Provide the (X, Y) coordinate of the cell's center where the given text is located.  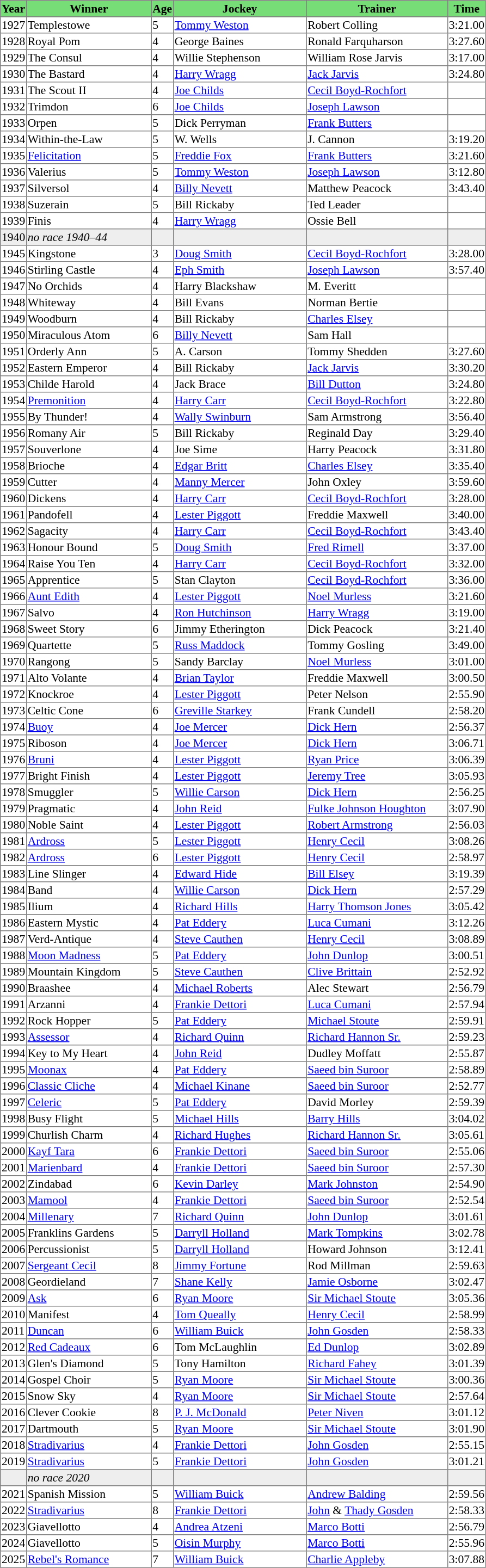
Harry Peacock (377, 449)
Jimmy Fortune (239, 1265)
1982 (14, 857)
Barry Hills (377, 1119)
1968 (14, 629)
3:21.40 (466, 629)
3:12.41 (466, 1249)
Tommy Gosling (377, 645)
1940 (14, 237)
Romany Air (89, 433)
Franklins Gardens (89, 1233)
1956 (14, 433)
2015 (14, 1396)
1933 (14, 123)
1946 (14, 270)
David Morley (377, 1102)
Souverlone (89, 449)
3:01.39 (466, 1363)
Orpen (89, 123)
John Oxley (377, 482)
1955 (14, 417)
Rebel's Romance (89, 1559)
Michael Hills (239, 1119)
Dickens (89, 498)
2:59.56 (466, 1494)
1995 (14, 1070)
Glen's Diamond (89, 1363)
no race 2020 (89, 1478)
3:00.50 (466, 678)
Freddie Fox (239, 156)
2006 (14, 1249)
3:08.26 (466, 841)
Silversol (89, 188)
Ted Leader (377, 205)
Willie Stephenson (239, 58)
1993 (14, 1037)
Tom Queally (239, 1314)
1945 (14, 254)
Peter Nelson (377, 694)
Bill Dutton (377, 384)
Sandy Barclay (239, 662)
Edgar Britt (239, 466)
Ronald Farquharson (377, 41)
Busy Flight (89, 1119)
2:55.06 (466, 1151)
1951 (14, 351)
Classic Cliche (89, 1086)
Royal Pom (89, 41)
Sergeant Cecil (89, 1265)
Sweet Story (89, 629)
Riboson (89, 743)
3:04.02 (466, 1119)
Manny Mercer (239, 482)
3:59.60 (466, 482)
Bright Finish (89, 776)
No Orchids (89, 286)
1998 (14, 1119)
Time (466, 9)
Ossie Bell (377, 221)
Quartette (89, 645)
A. Carson (239, 351)
1972 (14, 694)
3:57.40 (466, 270)
1954 (14, 400)
Michael Kinane (239, 1086)
1994 (14, 1053)
2002 (14, 1184)
Rock Hopper (89, 1021)
1996 (14, 1086)
1950 (14, 335)
1974 (14, 727)
3:01.21 (466, 1461)
Braashee (89, 988)
3:02.89 (466, 1347)
3:02.78 (466, 1233)
Brioche (89, 466)
Whiteway (89, 303)
By Thunder! (89, 417)
Sam Armstrong (377, 417)
2010 (14, 1314)
Kevin Darley (239, 1184)
Joe Sime (239, 449)
1991 (14, 1004)
2:59.91 (466, 1021)
2012 (14, 1347)
1953 (14, 384)
Ed Dunlop (377, 1347)
2:54.90 (466, 1184)
3:31.80 (466, 449)
Jack Brace (239, 384)
3:21.00 (466, 25)
2021 (14, 1494)
Kayf Tara (89, 1151)
Honour Bound (89, 547)
2:55.90 (466, 694)
2:58.99 (466, 1314)
1984 (14, 890)
3:19.39 (466, 874)
Eastern Mystic (89, 923)
Eastern Emperor (89, 368)
Jockey (239, 9)
1971 (14, 678)
3:01.12 (466, 1412)
Celtic Cone (89, 711)
2:57.30 (466, 1168)
3:01.00 (466, 662)
George Baines (239, 41)
Raise You Ten (89, 564)
John & Thady Gosden (377, 1510)
1992 (14, 1021)
1980 (14, 825)
Salvo (89, 613)
Aunt Edith (89, 596)
Noble Saint (89, 825)
Winner (89, 9)
2011 (14, 1331)
1983 (14, 874)
2:56.03 (466, 825)
3:05.93 (466, 776)
1938 (14, 205)
1934 (14, 139)
Band (89, 890)
1967 (14, 613)
3:02.47 (466, 1282)
3:08.89 (466, 939)
Celeric (89, 1102)
Fred Rimell (377, 547)
Eph Smith (239, 270)
2:58.97 (466, 857)
Jeremy Tree (377, 776)
Valerius (89, 172)
1964 (14, 564)
Trimdon (89, 107)
2:57.64 (466, 1396)
2:56.37 (466, 727)
2:59.39 (466, 1102)
Edward Hide (239, 874)
Tony Hamilton (239, 1363)
J. Cannon (377, 139)
1988 (14, 955)
Key to My Heart (89, 1053)
Childe Harold (89, 384)
The Scout II (89, 90)
1961 (14, 515)
no race 1940–44 (89, 237)
1927 (14, 25)
2016 (14, 1412)
2:59.23 (466, 1037)
1957 (14, 449)
1966 (14, 596)
3:00.36 (466, 1380)
3:07.88 (466, 1559)
M. Everitt (377, 286)
2023 (14, 1527)
3:00.51 (466, 955)
Shane Kelly (239, 1282)
Russ Maddock (239, 645)
1997 (14, 1102)
Assessor (89, 1037)
Churlish Charm (89, 1135)
3:37.00 (466, 547)
Howard Johnson (377, 1249)
Marienbard (89, 1168)
Red Cadeaux (89, 1347)
Apprentice (89, 580)
1977 (14, 776)
Alec Stewart (377, 988)
2007 (14, 1265)
Duncan (89, 1331)
W. Wells (239, 139)
Jamie Osborne (377, 1282)
2019 (14, 1461)
Charlie Appleby (377, 1559)
2:55.96 (466, 1543)
Felicitation (89, 156)
2:57.94 (466, 1004)
Line Slinger (89, 874)
Jimmy Etherington (239, 629)
1985 (14, 906)
3:49.00 (466, 645)
Percussionist (89, 1249)
3:01.61 (466, 1217)
1930 (14, 74)
2:52.54 (466, 1200)
1932 (14, 107)
2:55.87 (466, 1053)
Knockroe (89, 694)
Robert Armstrong (377, 825)
Arzanni (89, 1004)
Trainer (377, 9)
Andrew Balding (377, 1494)
Age (162, 9)
Dick Perryman (239, 123)
2:58.89 (466, 1070)
Moonax (89, 1070)
Oisin Murphy (239, 1543)
2:55.15 (466, 1445)
Cutter (89, 482)
Smuggler (89, 792)
Suzerain (89, 205)
2:59.63 (466, 1265)
The Bastard (89, 74)
Richard Hughes (239, 1135)
Miraculous Atom (89, 335)
Sam Hall (377, 335)
3:05.42 (466, 906)
2005 (14, 1233)
Richard Hills (239, 906)
2017 (14, 1429)
3:12.26 (466, 923)
Peter Niven (377, 1412)
3:12.80 (466, 172)
3:22.80 (466, 400)
Spanish Mission (89, 1494)
Bruni (89, 760)
Buoy (89, 727)
1959 (14, 482)
3:06.71 (466, 743)
Michael Roberts (239, 988)
3:56.40 (466, 417)
Clive Brittain (377, 972)
1978 (14, 792)
1929 (14, 58)
Ask (89, 1298)
1939 (14, 221)
1958 (14, 466)
Woodburn (89, 319)
Manifest (89, 1314)
Alto Volante (89, 678)
3:06.39 (466, 760)
Mark Tompkins (377, 1233)
3:05.61 (466, 1135)
1947 (14, 286)
2:57.29 (466, 890)
Clever Cookie (89, 1412)
Stirling Castle (89, 270)
Bill Evans (239, 303)
1936 (14, 172)
Harry Blackshaw (239, 286)
3:40.00 (466, 515)
Mountain Kingdom (89, 972)
Rangong (89, 662)
Ron Hutchinson (239, 613)
Dudley Moffatt (377, 1053)
Richard Fahey (377, 1363)
1975 (14, 743)
2:52.77 (466, 1086)
1976 (14, 760)
Pragmatic (89, 808)
Norman Bertie (377, 303)
1970 (14, 662)
2018 (14, 1445)
1979 (14, 808)
1990 (14, 988)
2:58.20 (466, 711)
Rod Millman (377, 1265)
3:17.00 (466, 58)
1987 (14, 939)
2000 (14, 1151)
2001 (14, 1168)
1935 (14, 156)
Harry Thomson Jones (377, 906)
1937 (14, 188)
1948 (14, 303)
Reginald Day (377, 433)
P. J. McDonald (239, 1412)
2:52.92 (466, 972)
1949 (14, 319)
1973 (14, 711)
3:19.20 (466, 139)
Bill Elsey (377, 874)
Brian Taylor (239, 678)
Stan Clayton (239, 580)
3:30.20 (466, 368)
2:56.25 (466, 792)
Tommy Shedden (377, 351)
2024 (14, 1543)
1969 (14, 645)
Within-the-Law (89, 139)
2008 (14, 1282)
3:36.00 (466, 580)
3:29.40 (466, 433)
Tom McLaughlin (239, 1347)
3:01.90 (466, 1429)
2014 (14, 1380)
Ryan Price (377, 760)
Year (14, 9)
2013 (14, 1363)
1931 (14, 90)
2025 (14, 1559)
1952 (14, 368)
Robert Colling (377, 25)
Templestowe (89, 25)
Verd-Antique (89, 939)
Premonition (89, 400)
1999 (14, 1135)
Gospel Choir (89, 1380)
Dick Peacock (377, 629)
Sagacity (89, 531)
William Rose Jarvis (377, 58)
1981 (14, 841)
The Consul (89, 58)
3:07.90 (466, 808)
3:32.00 (466, 564)
1989 (14, 972)
2003 (14, 1200)
Orderly Ann (89, 351)
Michael Stoute (377, 1021)
Snow Sky (89, 1396)
Dartmouth (89, 1429)
Finis (89, 221)
2004 (14, 1217)
3:05.36 (466, 1298)
Geordieland (89, 1282)
1960 (14, 498)
Ilium (89, 906)
Andrea Atzeni (239, 1527)
Matthew Peacock (377, 188)
3:35.40 (466, 466)
Zindabad (89, 1184)
Greville Starkey (239, 711)
Mamool (89, 1200)
1965 (14, 580)
2022 (14, 1510)
Fulke Johnson Houghton (377, 808)
2009 (14, 1298)
1986 (14, 923)
3 (162, 254)
Mark Johnston (377, 1184)
3:19.00 (466, 613)
Frank Cundell (377, 711)
Kingstone (89, 254)
1963 (14, 547)
1962 (14, 531)
Moon Madness (89, 955)
1928 (14, 41)
Millenary (89, 1217)
Wally Swinburn (239, 417)
Pandofell (89, 515)
